Pinpoint the cell where the given text exists, returning its [X, Y] midpoint coordinate. 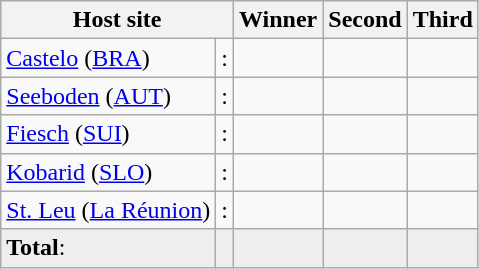
Castelo (BRA) [108, 58]
St. Leu (La Réunion) [108, 210]
Third [442, 20]
Second [365, 20]
Host site [118, 20]
Winner [278, 20]
Total: [108, 248]
Fiesch (SUI) [108, 134]
Kobarid (SLO) [108, 172]
Seeboden (AUT) [108, 96]
